Scan for the cell matching the given text and deliver its (X, Y) coordinate at center. 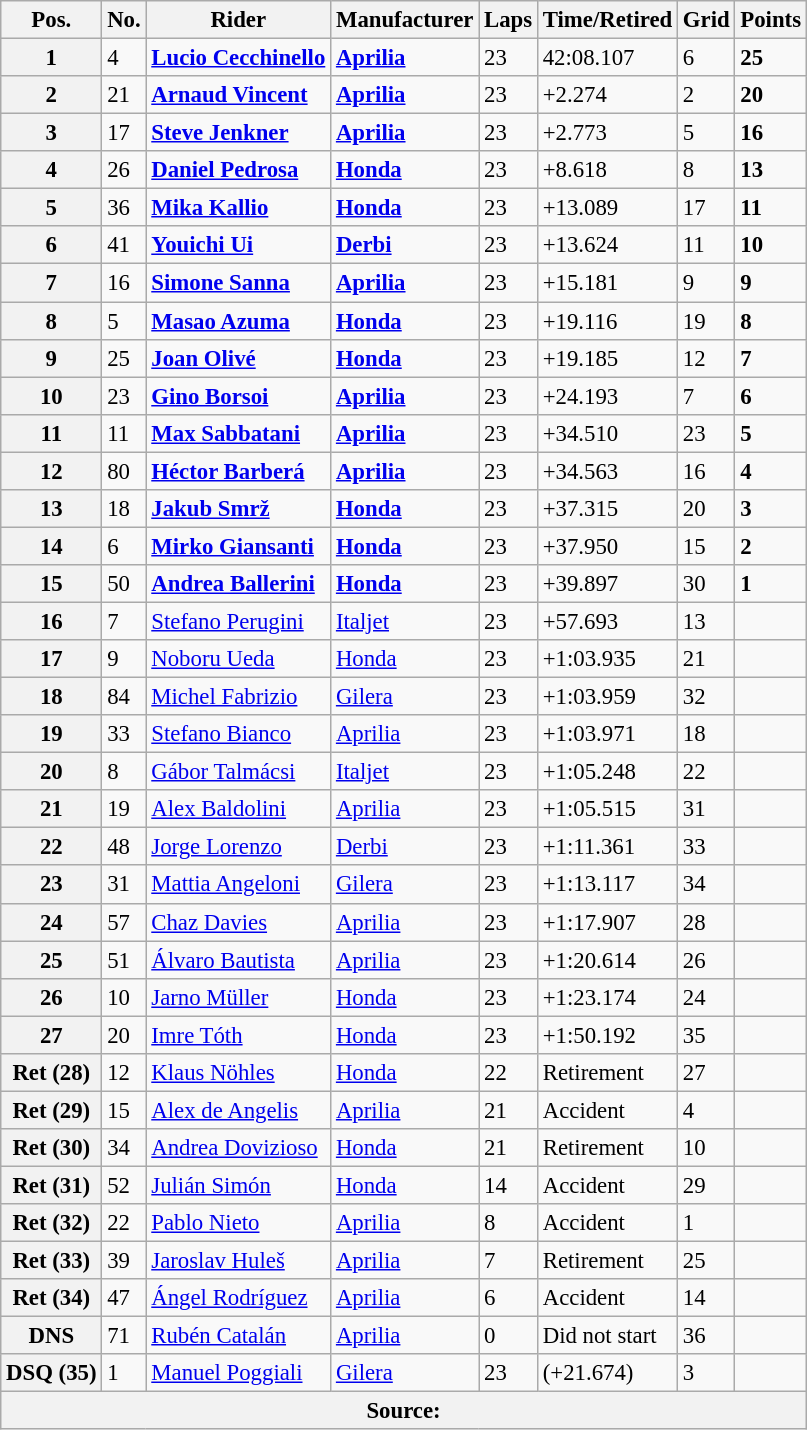
+1:11.361 (607, 847)
28 (706, 922)
80 (124, 471)
52 (124, 1185)
+13.624 (607, 245)
Manuel Poggiali (238, 1373)
+13.089 (607, 208)
DNS (52, 1336)
+37.950 (607, 546)
Rubén Catalán (238, 1336)
Mirko Giansanti (238, 546)
Klaus Nöhles (238, 1073)
0 (508, 1336)
Ret (32) (52, 1223)
+1:03.959 (607, 697)
Alex de Angelis (238, 1110)
+19.116 (607, 321)
Joan Olivé (238, 358)
Lucio Cecchinello (238, 58)
Alex Baldolini (238, 809)
+34.563 (607, 471)
Ret (28) (52, 1073)
Héctor Barberá (238, 471)
51 (124, 960)
Ret (29) (52, 1110)
Chaz Davies (238, 922)
50 (124, 584)
+2.773 (607, 133)
+1:23.174 (607, 997)
Ret (34) (52, 1298)
48 (124, 847)
+1:03.935 (607, 659)
Points (770, 20)
Grid (706, 20)
Mika Kallio (238, 208)
+37.315 (607, 509)
(+21.674) (607, 1373)
30 (706, 584)
Simone Sanna (238, 283)
Rider (238, 20)
+57.693 (607, 621)
Gino Borsoi (238, 396)
+2.274 (607, 95)
Laps (508, 20)
Time/Retired (607, 20)
Jaroslav Huleš (238, 1261)
Did not start (607, 1336)
Mattia Angeloni (238, 885)
+39.897 (607, 584)
Ret (30) (52, 1148)
Jorge Lorenzo (238, 847)
+8.618 (607, 170)
Ret (33) (52, 1261)
Julián Simón (238, 1185)
+1:05.515 (607, 809)
Pablo Nieto (238, 1223)
Youichi Ui (238, 245)
Arnaud Vincent (238, 95)
+24.193 (607, 396)
Andrea Dovizioso (238, 1148)
Ángel Rodríguez (238, 1298)
+1:13.117 (607, 885)
Masao Azuma (238, 321)
42:08.107 (607, 58)
+1:05.248 (607, 772)
35 (706, 1035)
+1:50.192 (607, 1035)
Álvaro Bautista (238, 960)
39 (124, 1261)
Daniel Pedrosa (238, 170)
Manufacturer (405, 20)
Andrea Ballerini (238, 584)
Gábor Talmácsi (238, 772)
+1:20.614 (607, 960)
+1:17.907 (607, 922)
+1:03.971 (607, 734)
47 (124, 1298)
Jarno Müller (238, 997)
+34.510 (607, 433)
Michel Fabrizio (238, 697)
29 (706, 1185)
Stefano Perugini (238, 621)
Noboru Ueda (238, 659)
Jakub Smrž (238, 509)
Max Sabbatani (238, 433)
Imre Tóth (238, 1035)
Ret (31) (52, 1185)
Pos. (52, 20)
DSQ (35) (52, 1373)
Steve Jenkner (238, 133)
Source: (404, 1411)
32 (706, 697)
+19.185 (607, 358)
No. (124, 20)
+15.181 (607, 283)
57 (124, 922)
41 (124, 245)
84 (124, 697)
Stefano Bianco (238, 734)
71 (124, 1336)
